Pinpoint the cell where the given text exists, returning its [X, Y] midpoint coordinate. 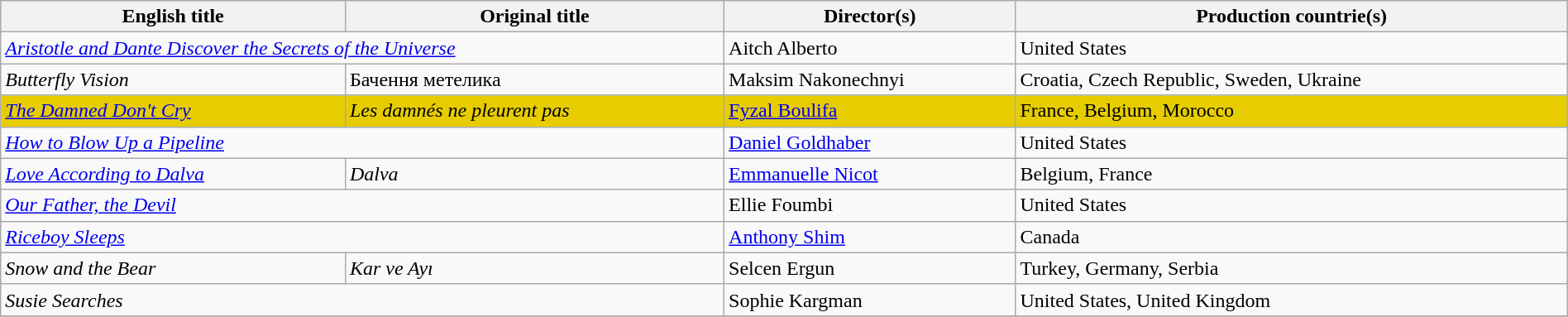
Snow and the Bear [174, 268]
France, Belgium, Morocco [1292, 111]
Kar ve Ayı [534, 268]
Maksim Nakonechnyi [870, 79]
Riceboy Sleeps [362, 237]
Ellie Foumbi [870, 205]
How to Blow Up a Pipeline [362, 142]
Turkey, Germany, Serbia [1292, 268]
Fyzal Boulifa [870, 111]
Emmanuelle Nicot [870, 174]
Aristotle and Dante Discover the Secrets of the Universe [362, 48]
Dalva [534, 174]
Les damnés ne pleurent pas [534, 111]
Aitch Alberto [870, 48]
Daniel Goldhaber [870, 142]
Production countrie(s) [1292, 17]
Бачення метелика [534, 79]
Original title [534, 17]
Love According to Dalva [174, 174]
Belgium, France [1292, 174]
Our Father, the Devil [362, 205]
Croatia, Czech Republic, Sweden, Ukraine [1292, 79]
Anthony Shim [870, 237]
Susie Searches [362, 300]
English title [174, 17]
United States, United Kingdom [1292, 300]
Canada [1292, 237]
Director(s) [870, 17]
Butterfly Vision [174, 79]
Selcen Ergun [870, 268]
The Damned Don't Cry [174, 111]
Sophie Kargman [870, 300]
